Search for the cell housing the specified text and yield its [X, Y] center coordinate. 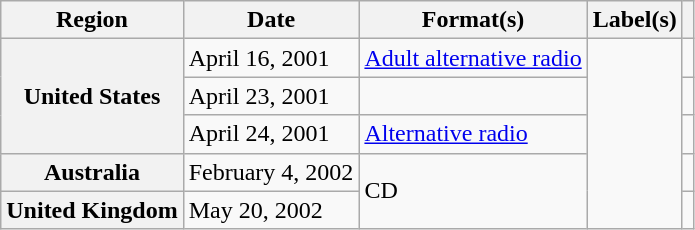
United Kingdom [92, 210]
Date [271, 20]
May 20, 2002 [271, 210]
Label(s) [634, 20]
Adult alternative radio [473, 58]
April 16, 2001 [271, 58]
April 23, 2001 [271, 96]
CD [473, 191]
Format(s) [473, 20]
United States [92, 96]
February 4, 2002 [271, 172]
Australia [92, 172]
Region [92, 20]
Alternative radio [473, 134]
April 24, 2001 [271, 134]
